Detect which cell encompasses the target text, then output its (X, Y) center coordinate. 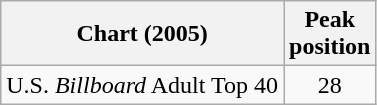
Peakposition (330, 34)
U.S. Billboard Adult Top 40 (142, 85)
Chart (2005) (142, 34)
28 (330, 85)
